Detect which cell encompasses the target text, then output its [x, y] center coordinate. 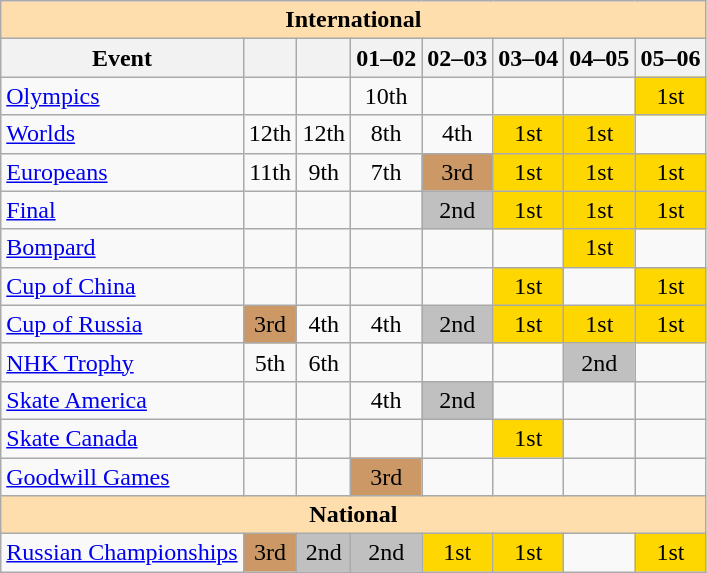
Bompard [122, 248]
Worlds [122, 134]
6th [324, 362]
05–06 [670, 58]
Skate Canada [122, 438]
11th [270, 172]
Skate America [122, 400]
National [354, 515]
International [354, 20]
Cup of China [122, 286]
5th [270, 362]
01–02 [386, 58]
10th [386, 96]
Final [122, 210]
Russian Championships [122, 553]
03–04 [528, 58]
Olympics [122, 96]
7th [386, 172]
8th [386, 134]
Europeans [122, 172]
Goodwill Games [122, 477]
02–03 [458, 58]
NHK Trophy [122, 362]
04–05 [600, 58]
Cup of Russia [122, 324]
Event [122, 58]
9th [324, 172]
